Extract the [X, Y] coordinate from the center of the cell holding the provided text.  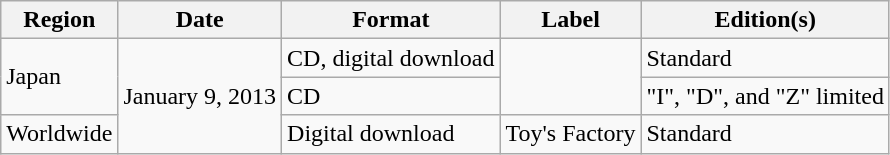
Japan [60, 77]
Label [570, 20]
Region [60, 20]
Format [391, 20]
Worldwide [60, 134]
Toy's Factory [570, 134]
Date [200, 20]
Digital download [391, 134]
"I", "D", and "Z" limited [765, 96]
January 9, 2013 [200, 96]
CD [391, 96]
CD, digital download [391, 58]
Edition(s) [765, 20]
